Detect which cell encompasses the target text, then output its (x, y) center coordinate. 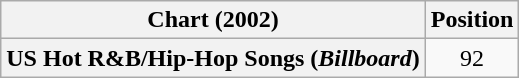
92 (472, 58)
US Hot R&B/Hip-Hop Songs (Billboard) (213, 58)
Chart (2002) (213, 20)
Position (472, 20)
